Scan for the cell matching the given text and deliver its [X, Y] coordinate at center. 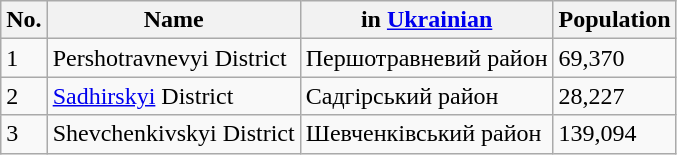
Name [174, 20]
Першотравневий район [426, 58]
Population [614, 20]
1 [24, 58]
3 [24, 134]
139,094 [614, 134]
Шевченківський район [426, 134]
No. [24, 20]
2 [24, 96]
69,370 [614, 58]
in Ukrainian [426, 20]
Pershotravnevyi District [174, 58]
Садгірський район [426, 96]
28,227 [614, 96]
Shevchenkivskyi District [174, 134]
Sadhirskyi District [174, 96]
